From the cell containing the given text, extract its center point as [x, y] coordinate. 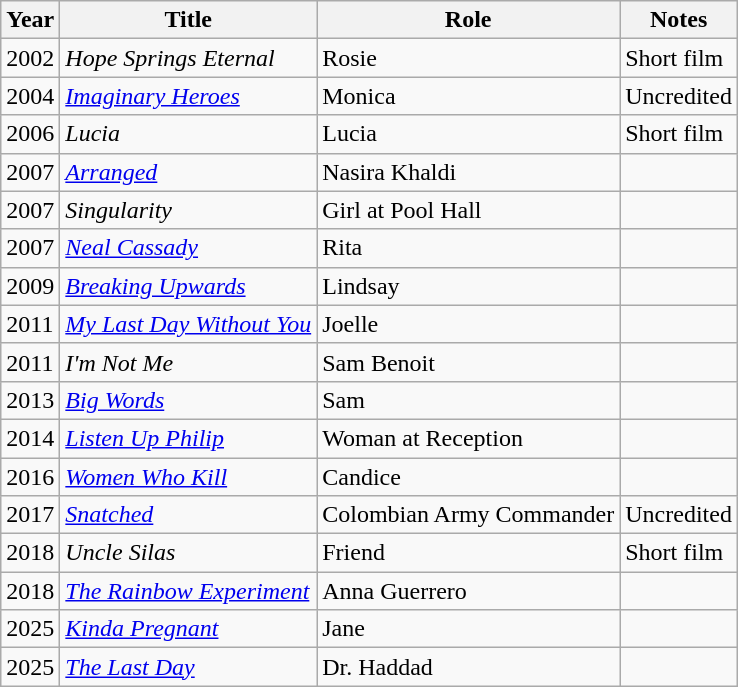
Arranged [188, 172]
Kinda Pregnant [188, 629]
Anna Guerrero [468, 591]
Snatched [188, 515]
Women Who Kill [188, 477]
The Rainbow Experiment [188, 591]
Candice [468, 477]
My Last Day Without You [188, 324]
Role [468, 20]
Imaginary Heroes [188, 96]
Joelle [468, 324]
The Last Day [188, 667]
Girl at Pool Hall [468, 210]
2009 [30, 286]
2014 [30, 438]
Woman at Reception [468, 438]
Notes [679, 20]
2006 [30, 134]
Colombian Army Commander [468, 515]
Dr. Haddad [468, 667]
2017 [30, 515]
2004 [30, 96]
Title [188, 20]
Rosie [468, 58]
Big Words [188, 400]
Jane [468, 629]
Hope Springs Eternal [188, 58]
Friend [468, 553]
Nasira Khaldi [468, 172]
2002 [30, 58]
Sam Benoit [468, 362]
Sam [468, 400]
Rita [468, 248]
Singularity [188, 210]
Monica [468, 96]
2016 [30, 477]
Breaking Upwards [188, 286]
Uncle Silas [188, 553]
2013 [30, 400]
Lindsay [468, 286]
I'm Not Me [188, 362]
Neal Cassady [188, 248]
Listen Up Philip [188, 438]
Year [30, 20]
